Locate the cell with the specified text and output its [X, Y] center coordinate. 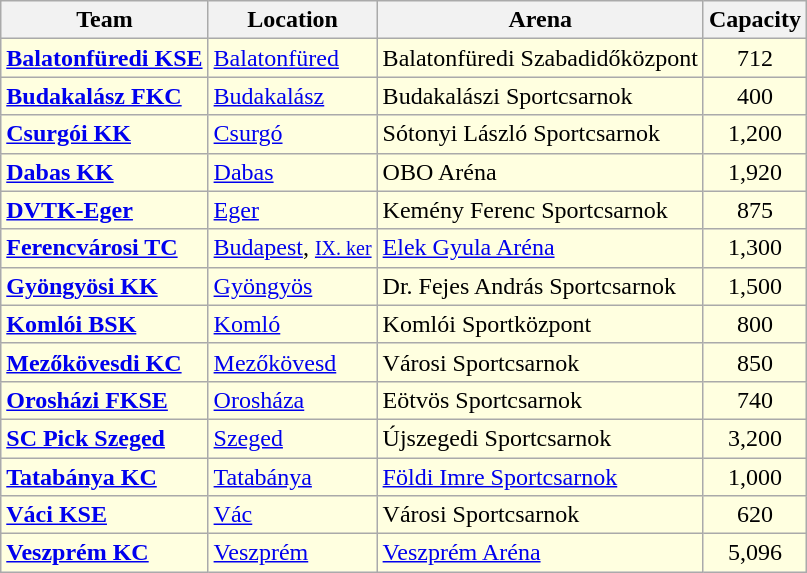
400 [754, 96]
Eger [292, 210]
Földi Imre Sportcsarnok [540, 477]
1,920 [754, 172]
Vác [292, 515]
Újszegedi Sportcsarnok [540, 438]
Orosházi FKSE [104, 400]
Team [104, 20]
Veszprém KC [104, 553]
Tatabánya [292, 477]
Budakalász FKC [104, 96]
3,200 [754, 438]
Orosháza [292, 400]
850 [754, 362]
Location [292, 20]
800 [754, 324]
1,500 [754, 286]
Gyöngyös [292, 286]
Komlói Sportközpont [540, 324]
Veszprém [292, 553]
Mezőkövesd [292, 362]
OBO Aréna [540, 172]
SC Pick Szeged [104, 438]
Budapest, IX. ker [292, 248]
Eötvös Sportcsarnok [540, 400]
Budakalászi Sportcsarnok [540, 96]
Sótonyi László Sportcsarnok [540, 134]
Mezőkövesdi KC [104, 362]
Veszprém Aréna [540, 553]
Ferencvárosi TC [104, 248]
Arena [540, 20]
1,200 [754, 134]
Csurgó [292, 134]
5,096 [754, 553]
Balatonfüred [292, 58]
Balatonfüredi Szabadidőközpont [540, 58]
Elek Gyula Aréna [540, 248]
1,300 [754, 248]
1,000 [754, 477]
Dabas [292, 172]
DVTK-Eger [104, 210]
875 [754, 210]
Kemény Ferenc Sportcsarnok [540, 210]
Budakalász [292, 96]
740 [754, 400]
712 [754, 58]
Gyöngyösi KK [104, 286]
Dabas KK [104, 172]
Váci KSE [104, 515]
Komló [292, 324]
Capacity [754, 20]
Komlói BSK [104, 324]
Szeged [292, 438]
Dr. Fejes András Sportcsarnok [540, 286]
Tatabánya KC [104, 477]
620 [754, 515]
Csurgói KK [104, 134]
Balatonfüredi KSE [104, 58]
